Detect which cell encompasses the target text, then output its [x, y] center coordinate. 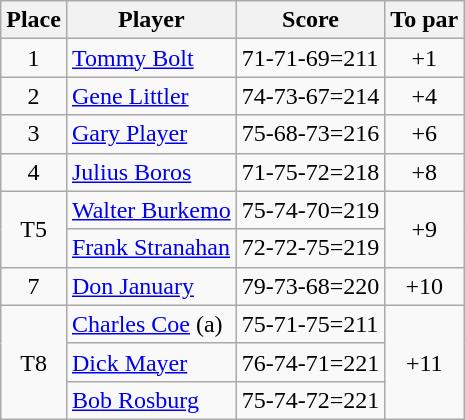
71-71-69=211 [310, 58]
71-75-72=218 [310, 172]
Player [151, 20]
Don January [151, 286]
2 [34, 96]
T8 [34, 362]
Walter Burkemo [151, 210]
Place [34, 20]
+1 [424, 58]
3 [34, 134]
1 [34, 58]
T5 [34, 229]
76-74-71=221 [310, 362]
Charles Coe (a) [151, 324]
+11 [424, 362]
+4 [424, 96]
75-71-75=211 [310, 324]
Score [310, 20]
Julius Boros [151, 172]
+10 [424, 286]
Frank Stranahan [151, 248]
72-72-75=219 [310, 248]
75-74-72=221 [310, 400]
7 [34, 286]
+6 [424, 134]
75-74-70=219 [310, 210]
74-73-67=214 [310, 96]
Gene Littler [151, 96]
Tommy Bolt [151, 58]
4 [34, 172]
+9 [424, 229]
+8 [424, 172]
To par [424, 20]
Dick Mayer [151, 362]
Bob Rosburg [151, 400]
75-68-73=216 [310, 134]
79-73-68=220 [310, 286]
Gary Player [151, 134]
